Pinpoint the cell where the given text exists, returning its [x, y] midpoint coordinate. 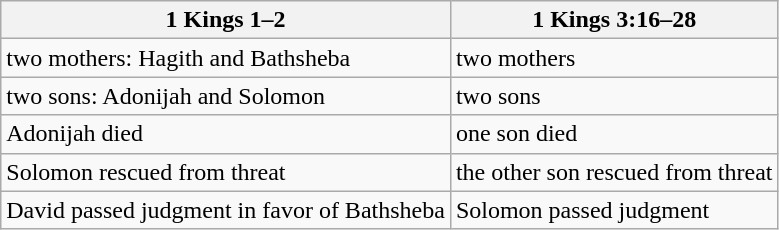
two mothers: Hagith and Bathsheba [226, 58]
David passed judgment in favor of Bathsheba [226, 210]
Solomon rescued from threat [226, 172]
two sons: Adonijah and Solomon [226, 96]
the other son rescued from threat [614, 172]
1 Kings 3:16–28 [614, 20]
one son died [614, 134]
1 Kings 1–2 [226, 20]
two sons [614, 96]
two mothers [614, 58]
Solomon passed judgment [614, 210]
Adonijah died [226, 134]
